Capture the cell that displays the provided text and extract its (x, y) central coordinate. 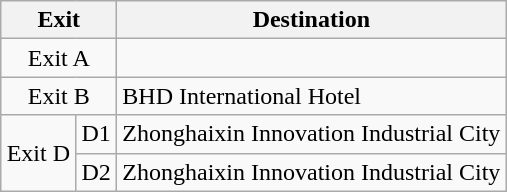
BHD International Hotel (312, 96)
Exit B (59, 96)
D2 (96, 172)
Exit D (38, 153)
Destination (312, 20)
D1 (96, 134)
Exit A (59, 58)
Exit (59, 20)
